Determine the (X, Y) coordinate at the center of the cell enclosing the given text.  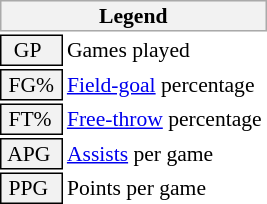
APG (31, 154)
FT% (31, 120)
Points per game (166, 188)
Free-throw percentage (166, 120)
GP (31, 50)
Assists per game (166, 154)
FG% (31, 85)
Games played (166, 50)
Field-goal percentage (166, 85)
Legend (134, 16)
PPG (31, 188)
